Extract the [x, y] coordinate from the center of the cell holding the provided text.  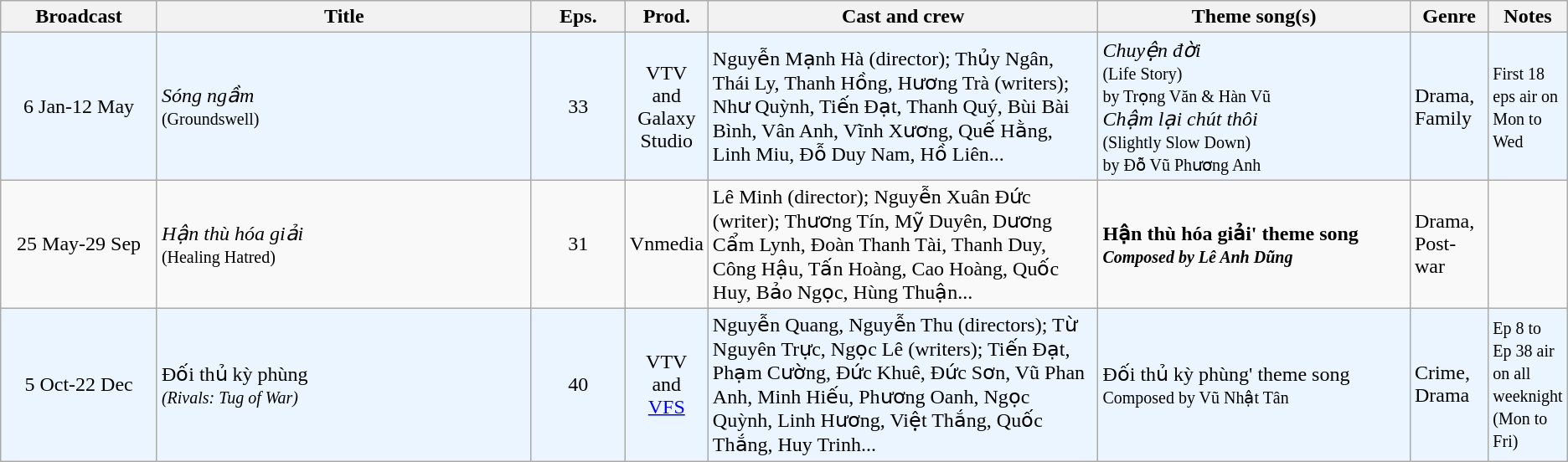
Hận thù hóa giải' theme song Composed by Lê Anh Dũng [1254, 244]
Title [343, 17]
5 Oct-22 Dec [79, 384]
Broadcast [79, 17]
Drama, Post-war [1449, 244]
Crime, Drama [1449, 384]
Đối thủ kỳ phùng (Rivals: Tug of War) [343, 384]
First 18 eps air on Mon to Wed [1528, 106]
25 May-29 Sep [79, 244]
Hận thù hóa giải (Healing Hatred) [343, 244]
VTV and VFS [667, 384]
33 [578, 106]
Chuyện đời (Life Story)by Trọng Văn & Hàn VũChậm lại chút thôi (Slightly Slow Down)by Đỗ Vũ Phương Anh [1254, 106]
Genre [1449, 17]
Theme song(s) [1254, 17]
6 Jan-12 May [79, 106]
Đối thủ kỳ phùng' theme song Composed by Vũ Nhật Tân [1254, 384]
Drama, Family [1449, 106]
Sóng ngầm (Groundswell) [343, 106]
VTV and Galaxy Studio [667, 106]
Prod. [667, 17]
40 [578, 384]
Eps. [578, 17]
Vnmedia [667, 244]
31 [578, 244]
Notes [1528, 17]
Cast and crew [903, 17]
Ep 8 to Ep 38 air on all weeknight (Mon to Fri) [1528, 384]
